Provide the (x, y) coordinate of the cell's center where the given text is located.  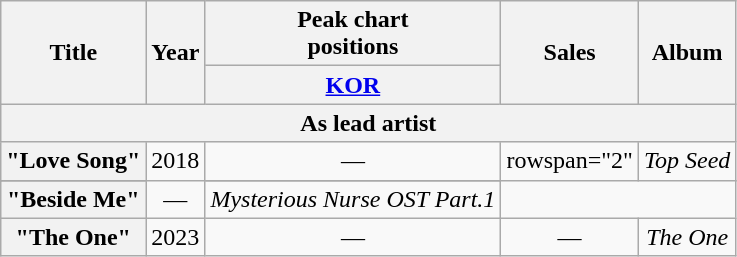
Peak chartpositions (353, 34)
Title (74, 52)
Top Seed (687, 161)
Sales (570, 52)
rowspan="2" (570, 161)
Mysterious Nurse OST Part.1 (353, 199)
The One (687, 237)
KOR (353, 85)
Year (176, 52)
2018 (176, 161)
As lead artist (368, 123)
"Beside Me" (74, 199)
"The One" (74, 237)
Album (687, 52)
"Love Song" (74, 161)
2023 (176, 237)
